Detect which cell encompasses the target text, then output its [x, y] center coordinate. 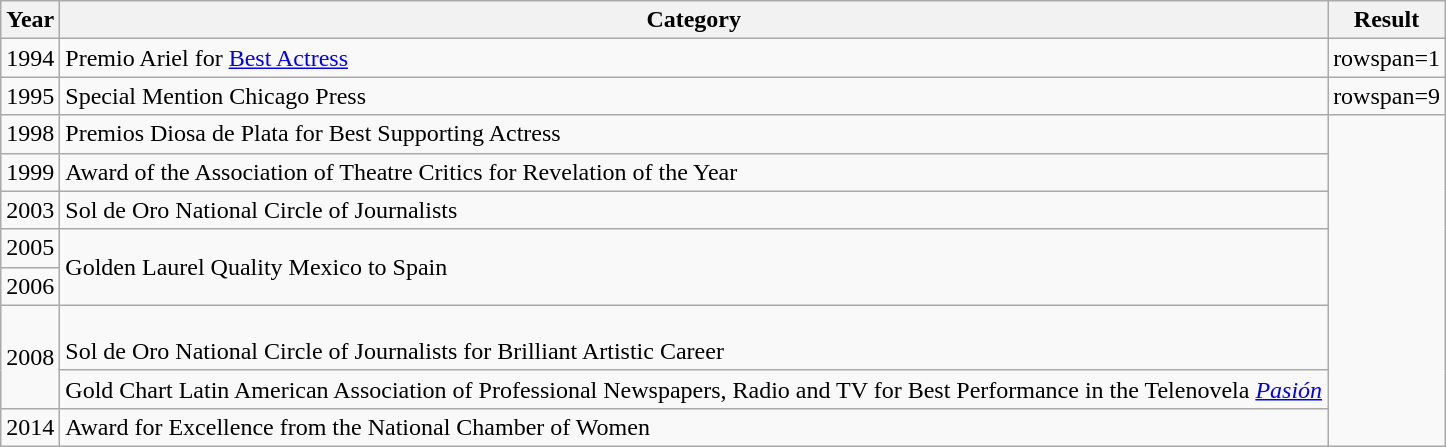
rowspan=1 [1387, 58]
2006 [30, 286]
rowspan=9 [1387, 96]
2005 [30, 248]
Award for Excellence from the National Chamber of Women [694, 427]
Award of the Association of Theatre Critics for Revelation of the Year [694, 172]
1999 [30, 172]
2003 [30, 210]
Year [30, 20]
1994 [30, 58]
Golden Laurel Quality Mexico to Spain [694, 267]
Premio Ariel for Best Actress [694, 58]
Category [694, 20]
Special Mention Chicago Press [694, 96]
Result [1387, 20]
1995 [30, 96]
Premios Diosa de Plata for Best Supporting Actress [694, 134]
Sol de Oro National Circle of Journalists for Brilliant Artistic Career [694, 338]
1998 [30, 134]
Gold Chart Latin American Association of Professional Newspapers, Radio and TV for Best Performance in the Telenovela Pasión [694, 389]
Sol de Oro National Circle of Journalists [694, 210]
2014 [30, 427]
2008 [30, 356]
